Provide the [x, y] coordinate of the cell's center where the given text is located.  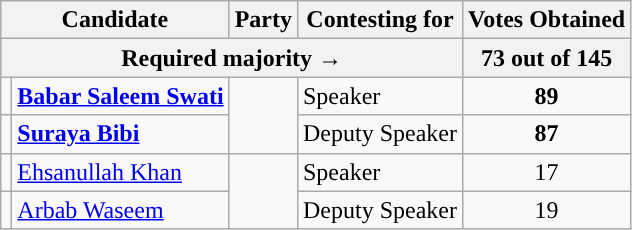
87 [546, 134]
Required majority → [232, 58]
89 [546, 96]
Suraya Bibi [120, 134]
Candidate [115, 20]
Contesting for [380, 20]
Babar Saleem Swati [120, 96]
19 [546, 210]
Ehsanullah Khan [120, 172]
Arbab Waseem [120, 210]
Party [263, 20]
73 out of 145 [546, 58]
17 [546, 172]
Votes Obtained [546, 20]
